Determine the [x, y] coordinate at the center of the cell enclosing the given text.  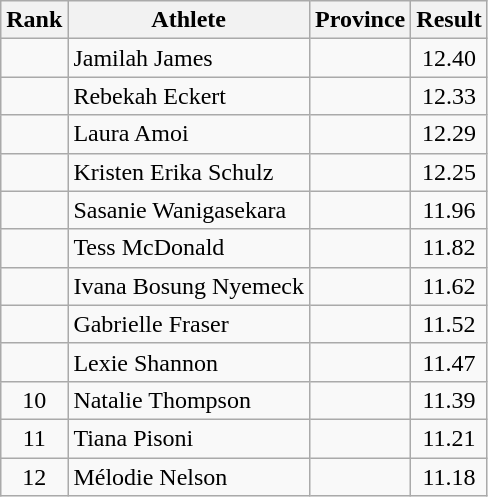
Rank [34, 20]
11.39 [449, 400]
12.40 [449, 58]
Ivana Bosung Nyemeck [189, 286]
Rebekah Eckert [189, 96]
Province [360, 20]
Sasanie Wanigasekara [189, 210]
11.18 [449, 477]
Mélodie Nelson [189, 477]
Jamilah James [189, 58]
Kristen Erika Schulz [189, 172]
11.96 [449, 210]
11.47 [449, 362]
Athlete [189, 20]
11 [34, 438]
Tess McDonald [189, 248]
12.33 [449, 96]
12 [34, 477]
11.21 [449, 438]
11.52 [449, 324]
Laura Amoi [189, 134]
Gabrielle Fraser [189, 324]
12.29 [449, 134]
10 [34, 400]
Tiana Pisoni [189, 438]
11.62 [449, 286]
11.82 [449, 248]
Natalie Thompson [189, 400]
12.25 [449, 172]
Result [449, 20]
Lexie Shannon [189, 362]
